Identify which cell holds the provided text, then report its (x, y) central coordinate. 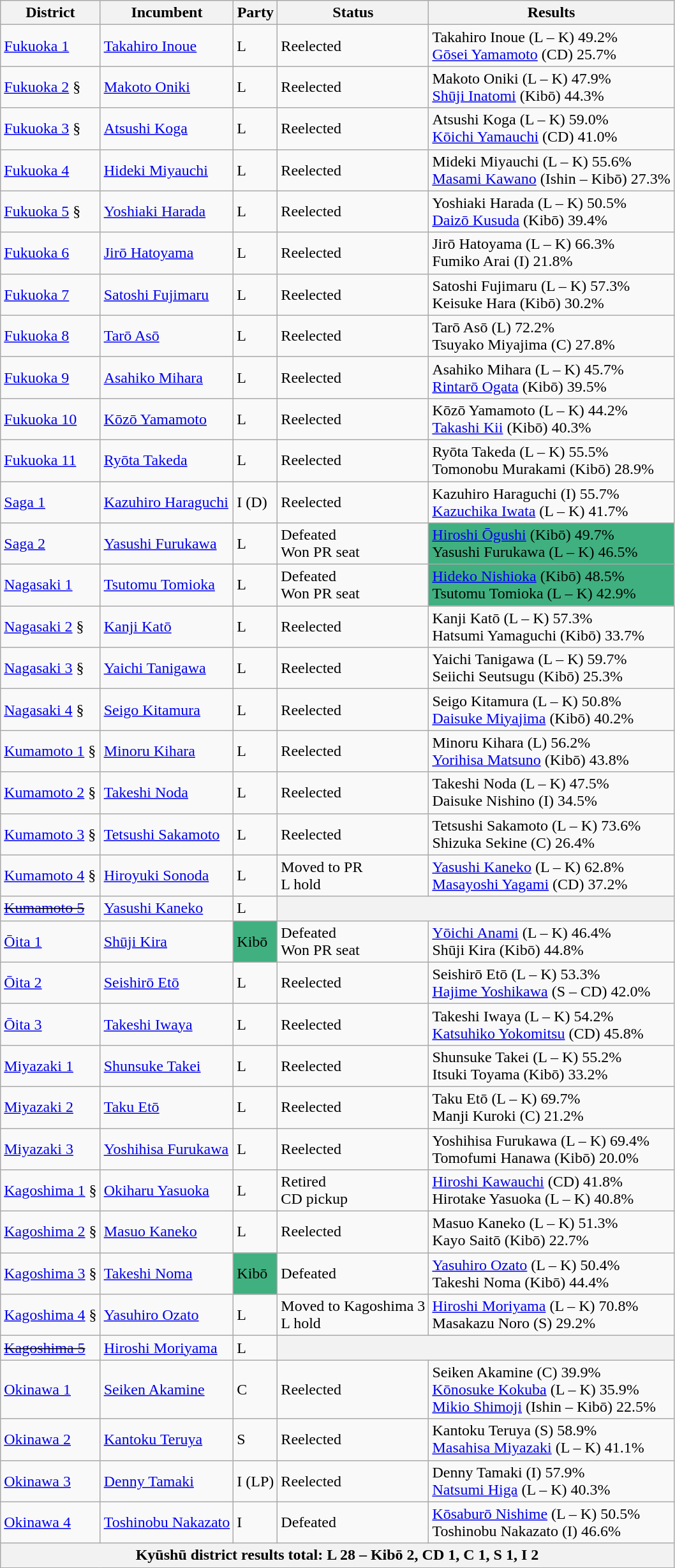
Seiken Akamine (C) 39.9%Kōnosuke Kokuba (L – K) 35.9%Mikio Shimoji (Ishin – Kibō) 22.5% (551, 1389)
Fukuoka 11 (50, 461)
Yasushi Furukawa (167, 544)
Fukuoka 6 (50, 253)
Nagasaki 2 § (50, 626)
I (LP) (255, 1481)
Tetsushi Sakamoto (167, 834)
Ōita 3 (50, 1024)
Takahiro Inoue (167, 46)
Yasuhiro Ozato (L – K) 50.4%Takeshi Noma (Kibō) 44.4% (551, 1273)
Ōita 1 (50, 942)
Jirō Hatoyama (167, 253)
Kazuhiro Haraguchi (167, 501)
Kantoku Teruya (S) 58.9%Masahisa Miyazaki (L – K) 41.1% (551, 1439)
Kazuhiro Haraguchi (I) 55.7%Kazuchika Iwata (L – K) 41.7% (551, 501)
Miyazaki 1 (50, 1065)
Hiroshi Ōgushi (Kibō) 49.7%Yasushi Furukawa (L – K) 46.5% (551, 544)
Takeshi Noma (167, 1273)
Denny Tamaki (167, 1481)
Tsutomu Tomioka (167, 586)
Asahiko Mihara (167, 378)
Miyazaki 3 (50, 1148)
Okinawa 2 (50, 1439)
Ryōta Takeda (L – K) 55.5%Tomonobu Murakami (Kibō) 28.9% (551, 461)
Shunsuke Takei (L – K) 55.2%Itsuki Toyama (Kibō) 33.2% (551, 1065)
Seigo Kitamura (L – K) 50.8%Daisuke Miyajima (Kibō) 40.2% (551, 709)
Tarō Asō (L) 72.2%Tsuyako Miyajima (C) 27.8% (551, 336)
Toshinobu Nakazato (167, 1522)
Kumamoto 3 § (50, 834)
Tarō Asō (167, 336)
Ryōta Takeda (167, 461)
Kōzō Yamamoto (167, 418)
Atsushi Koga (L – K) 59.0%Kōichi Yamauchi (CD) 41.0% (551, 129)
Kyūshū district results total: L 28 – Kibō 2, CD 1, C 1, S 1, I 2 (337, 1555)
C (255, 1389)
RetiredCD pickup (353, 1190)
Kumamoto 5 (50, 908)
Yoshihisa Furukawa (L – K) 69.4%Tomofumi Hanawa (Kibō) 20.0% (551, 1148)
Hiroshi Moriyama (L – K) 70.8%Masakazu Noro (S) 29.2% (551, 1315)
Minoru Kihara (167, 751)
Jirō Hatoyama (L – K) 66.3%Fumiko Arai (I) 21.8% (551, 253)
Kagoshima 3 § (50, 1273)
Yoshiaki Harada (167, 212)
Yasushi Kaneko (167, 908)
Satoshi Fujimaru (167, 295)
Nagasaki 3 § (50, 669)
Hiroyuki Sonoda (167, 875)
Yaichi Tanigawa (167, 669)
Satoshi Fujimaru (L – K) 57.3%Keisuke Hara (Kibō) 30.2% (551, 295)
Miyazaki 2 (50, 1107)
Hideki Miyauchi (167, 170)
Kōzō Yamamoto (L – K) 44.2%Takashi Kii (Kibō) 40.3% (551, 418)
Fukuoka 10 (50, 418)
Kanji Katō (L – K) 57.3%Hatsumi Yamaguchi (Kibō) 33.7% (551, 626)
Hiroshi Kawauchi (CD) 41.8%Hirotake Yasuoka (L – K) 40.8% (551, 1190)
Kumamoto 4 § (50, 875)
Fukuoka 9 (50, 378)
Fukuoka 7 (50, 295)
Okiharu Yasuoka (167, 1190)
Kagoshima 5 (50, 1348)
Saga 1 (50, 501)
District (50, 13)
Makoto Oniki (167, 87)
Fukuoka 1 (50, 46)
Yoshiaki Harada (L – K) 50.5%Daizō Kusuda (Kibō) 39.4% (551, 212)
Yoshihisa Furukawa (167, 1148)
Makoto Oniki (L – K) 47.9%Shūji Inatomi (Kibō) 44.3% (551, 87)
Takeshi Noda (L – K) 47.5%Daisuke Nishino (I) 34.5% (551, 792)
Nagasaki 1 (50, 586)
Tetsushi Sakamoto (L – K) 73.6%Shizuka Sekine (C) 26.4% (551, 834)
Asahiko Mihara (L – K) 45.7%Rintarō Ogata (Kibō) 39.5% (551, 378)
Kanji Katō (167, 626)
Yaichi Tanigawa (L – K) 59.7%Seiichi Seutsugu (Kibō) 25.3% (551, 669)
Seishirō Etō (L – K) 53.3%Hajime Yoshikawa (S – CD) 42.0% (551, 982)
Seigo Kitamura (167, 709)
Okinawa 1 (50, 1389)
Status (353, 13)
Moved to Kagoshima 3L hold (353, 1315)
Moved to PRL hold (353, 875)
Shunsuke Takei (167, 1065)
Nagasaki 4 § (50, 709)
Seishirō Etō (167, 982)
I (255, 1522)
Takeshi Iwaya (L – K) 54.2%Katsuhiko Yokomitsu (CD) 45.8% (551, 1024)
Takahiro Inoue (L – K) 49.2%Gōsei Yamamoto (CD) 25.7% (551, 46)
Yōichi Anami (L – K) 46.4%Shūji Kira (Kibō) 44.8% (551, 942)
Saga 2 (50, 544)
Seiken Akamine (167, 1389)
Okinawa 3 (50, 1481)
Hideko Nishioka (Kibō) 48.5%Tsutomu Tomioka (L – K) 42.9% (551, 586)
Fukuoka 8 (50, 336)
Kōsaburō Nishime (L – K) 50.5%Toshinobu Nakazato (I) 46.6% (551, 1522)
Okinawa 4 (50, 1522)
Fukuoka 5 § (50, 212)
Incumbent (167, 13)
Minoru Kihara (L) 56.2%Yorihisa Matsuno (Kibō) 43.8% (551, 751)
Kumamoto 2 § (50, 792)
Fukuoka 4 (50, 170)
Taku Etō (L – K) 69.7%Manji Kuroki (C) 21.2% (551, 1107)
Masuo Kaneko (167, 1232)
Kagoshima 4 § (50, 1315)
Masuo Kaneko (L – K) 51.3%Kayo Saitō (Kibō) 22.7% (551, 1232)
Yasushi Kaneko (L – K) 62.8%Masayoshi Yagami (CD) 37.2% (551, 875)
Kantoku Teruya (167, 1439)
Takeshi Iwaya (167, 1024)
S (255, 1439)
I (D) (255, 501)
Fukuoka 3 § (50, 129)
Shūji Kira (167, 942)
Kumamoto 1 § (50, 751)
Yasuhiro Ozato (167, 1315)
Ōita 2 (50, 982)
Mideki Miyauchi (L – K) 55.6%Masami Kawano (Ishin – Kibō) 27.3% (551, 170)
Fukuoka 2 § (50, 87)
Hiroshi Moriyama (167, 1348)
Results (551, 13)
Kagoshima 1 § (50, 1190)
Party (255, 13)
Atsushi Koga (167, 129)
Taku Etō (167, 1107)
Takeshi Noda (167, 792)
Kagoshima 2 § (50, 1232)
Denny Tamaki (I) 57.9%Natsumi Higa (L – K) 40.3% (551, 1481)
